Determine the [x, y] coordinate at the center of the cell enclosing the given text.  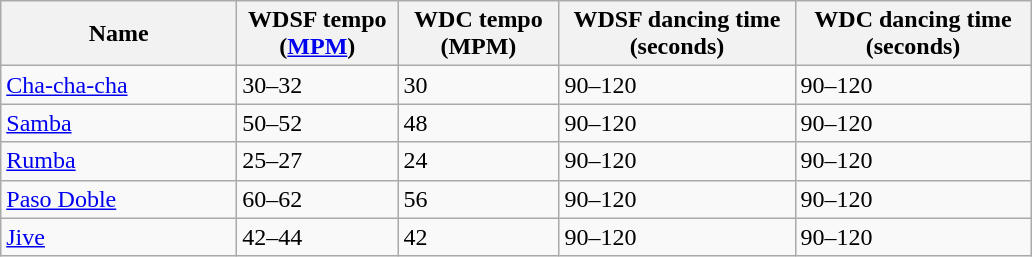
24 [478, 161]
48 [478, 123]
Name [119, 34]
25–27 [318, 161]
50–52 [318, 123]
60–62 [318, 199]
Paso Doble [119, 199]
Cha-cha-cha [119, 85]
Samba [119, 123]
30–32 [318, 85]
WDC tempo (MPM) [478, 34]
56 [478, 199]
WDSF dancing time (seconds) [677, 34]
Jive [119, 237]
30 [478, 85]
WDSF tempo (MPM) [318, 34]
42–44 [318, 237]
42 [478, 237]
Rumba [119, 161]
WDC dancing time (seconds) [913, 34]
